Output the (X, Y) coordinate of the center of the cell containing the given text.  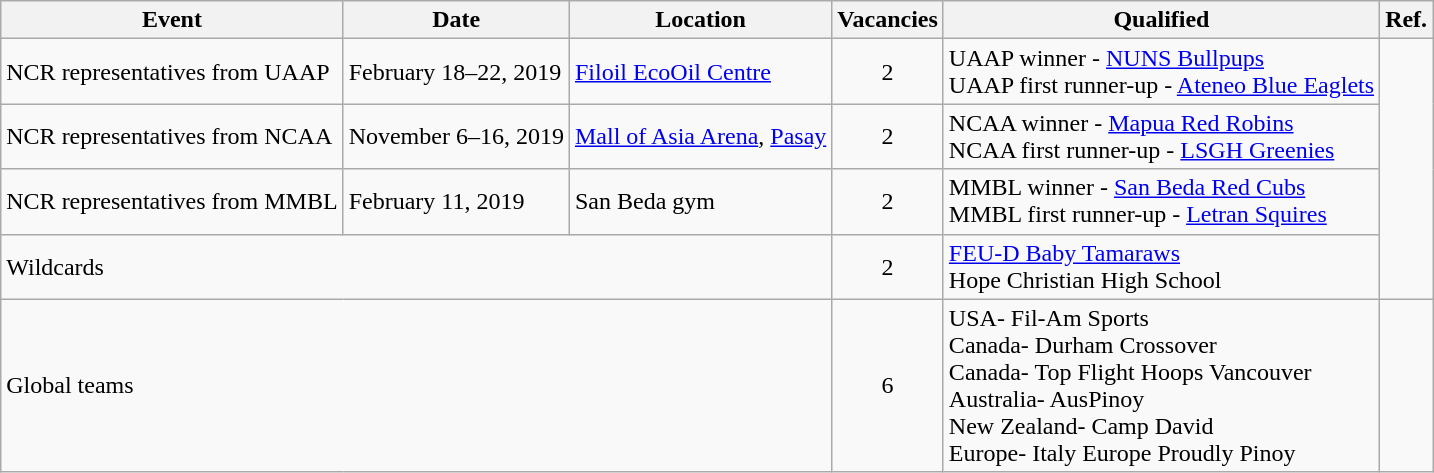
Location (700, 20)
November 6–16, 2019 (456, 136)
Filoil EcoOil Centre (700, 72)
Event (172, 20)
San Beda gym (700, 202)
Ref. (1406, 20)
NCR representatives from MMBL (172, 202)
Mall of Asia Arena, Pasay (700, 136)
Qualified (1161, 20)
Date (456, 20)
NCR representatives from NCAA (172, 136)
MMBL winner - San Beda Red CubsMMBL first runner-up - Letran Squires (1161, 202)
February 11, 2019 (456, 202)
NCAA winner - Mapua Red RobinsNCAA first runner-up - LSGH Greenies (1161, 136)
Wildcards (416, 266)
NCR representatives from UAAP (172, 72)
UAAP winner - NUNS BullpupsUAAP first runner-up - Ateneo Blue Eaglets (1161, 72)
Global teams (416, 386)
6 (888, 386)
Vacancies (888, 20)
FEU-D Baby TamarawsHope Christian High School (1161, 266)
February 18–22, 2019 (456, 72)
